From the cell containing the given text, extract its center point as (x, y) coordinate. 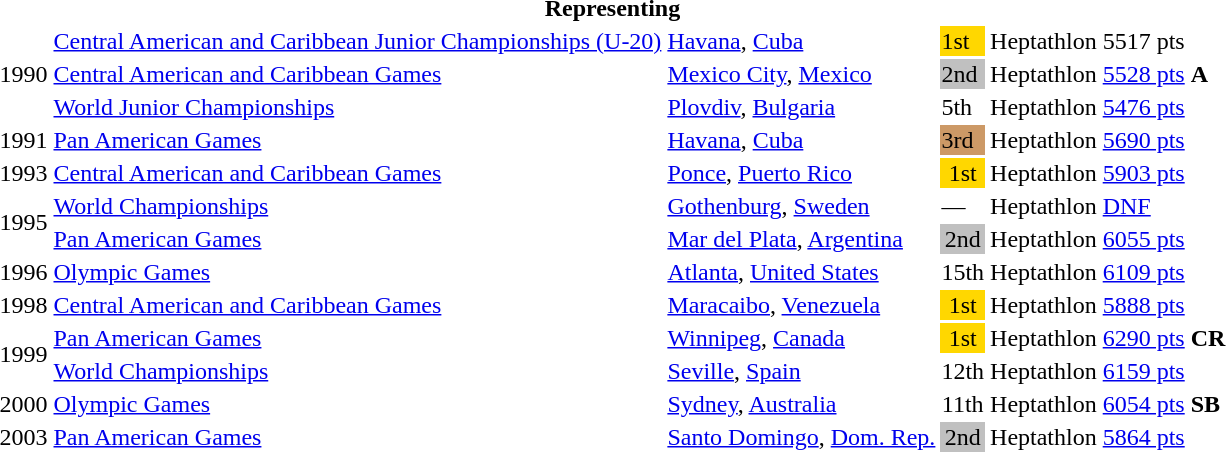
5th (963, 107)
Central American and Caribbean Junior Championships (U-20) (358, 41)
World Junior Championships (358, 107)
Plovdiv, Bulgaria (802, 107)
Seville, Spain (802, 371)
Maracaibo, Venezuela (802, 305)
Ponce, Puerto Rico (802, 173)
Santo Domingo, Dom. Rep. (802, 437)
Mexico City, Mexico (802, 74)
Winnipeg, Canada (802, 338)
Gothenburg, Sweden (802, 206)
15th (963, 272)
Mar del Plata, Argentina (802, 239)
11th (963, 404)
Atlanta, United States (802, 272)
3rd (963, 140)
Sydney, Australia (802, 404)
12th (963, 371)
— (963, 206)
